From the cell containing the given text, extract its center point as [X, Y] coordinate. 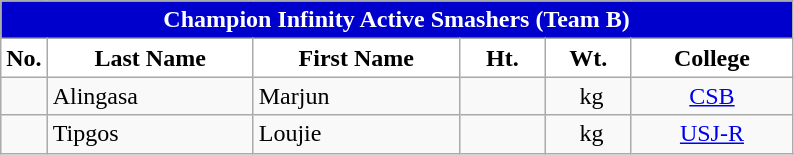
Ht. [502, 58]
USJ-R [712, 134]
Alingasa [150, 96]
Tipgos [150, 134]
First Name [356, 58]
No. [24, 58]
CSB [712, 96]
Wt. [588, 58]
College [712, 58]
Last Name [150, 58]
Marjun [356, 96]
Champion Infinity Active Smashers (Team B) [397, 20]
Loujie [356, 134]
